Pinpoint the cell where the given text exists, returning its [X, Y] midpoint coordinate. 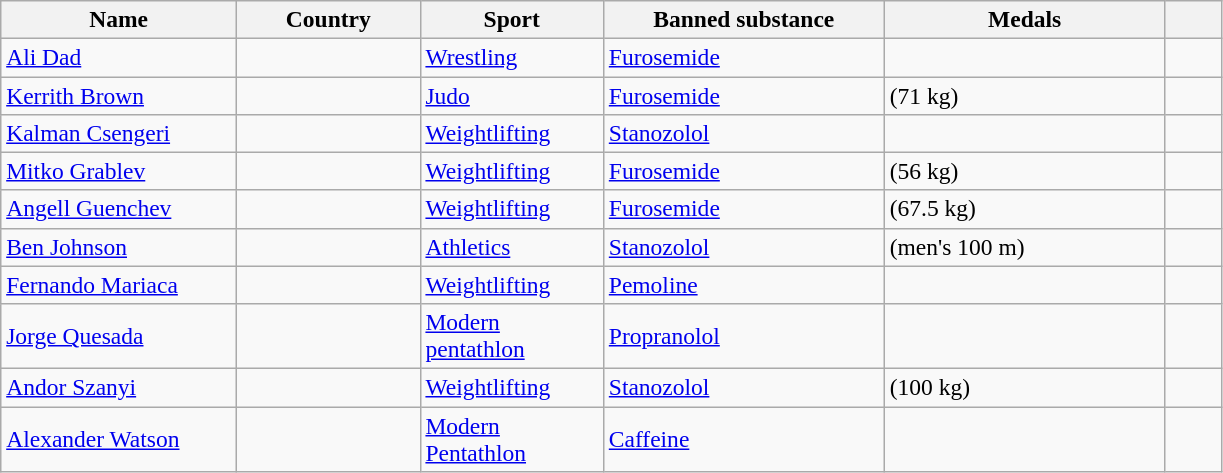
Caffeine [744, 438]
Country [328, 19]
Athletics [512, 247]
Judo [512, 95]
Angell Guenchev [119, 209]
(56 kg) [1024, 171]
(100 kg) [1024, 387]
Modern Pentathlon [512, 438]
(71 kg) [1024, 95]
Modern pentathlon [512, 336]
Medals [1024, 19]
Sport [512, 19]
Pemoline [744, 285]
Propranolol [744, 336]
Kerrith Brown [119, 95]
(men's 100 m) [1024, 247]
Mitko Grablev [119, 171]
(67.5 kg) [1024, 209]
Alexander Watson [119, 438]
Name [119, 19]
Andor Szanyi [119, 387]
Banned substance [744, 19]
Ben Johnson [119, 247]
Ali Dad [119, 57]
Wrestling [512, 57]
Fernando Mariaca [119, 285]
Kalman Csengeri [119, 133]
Jorge Quesada [119, 336]
